Determine the (x, y) coordinate at the center of the cell enclosing the given text.  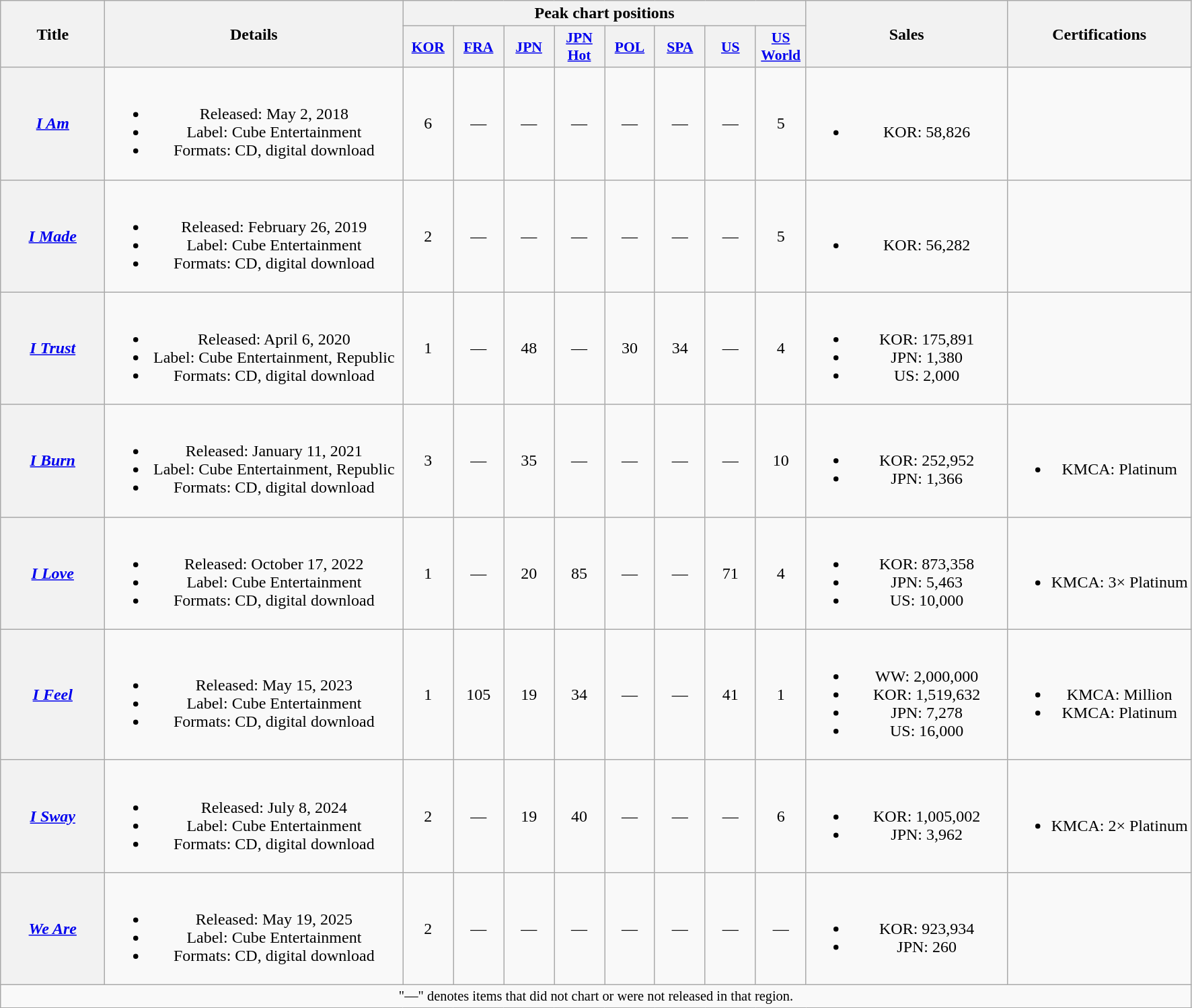
30 (630, 349)
Released: January 11, 2021Label: Cube Entertainment, RepublicFormats: CD, digital download (254, 460)
"—" denotes items that did not chart or were not released in that region. (596, 996)
KOR: 1,005,002JPN: 3,962 (907, 816)
Released: May 19, 2025Label: Cube EntertainmentFormats: CD, digital download (254, 929)
KOR (428, 47)
KMCA: Platinum (1099, 460)
20 (529, 573)
Sales (907, 34)
JPN Hot (580, 47)
I Feel (52, 694)
Title (52, 34)
KOR: 923,934JPN: 260 (907, 929)
JPN (529, 47)
I Made (52, 236)
I Love (52, 573)
40 (580, 816)
105 (479, 694)
We Are (52, 929)
FRA (479, 47)
WW: 2,000,000KOR: 1,519,632JPN: 7,278US: 16,000 (907, 694)
Released: April 6, 2020Label: Cube Entertainment, RepublicFormats: CD, digital download (254, 349)
41 (731, 694)
48 (529, 349)
SPA (679, 47)
Released: October 17, 2022Label: Cube EntertainmentFormats: CD, digital download (254, 573)
I Am (52, 124)
POL (630, 47)
KOR: 873,358JPN: 5,463US: 10,000 (907, 573)
Released: July 8, 2024Label: Cube EntertainmentFormats: CD, digital download (254, 816)
71 (731, 573)
35 (529, 460)
Certifications (1099, 34)
KMCA: 3× Platinum (1099, 573)
KOR: 58,826 (907, 124)
KMCA: MillionKMCA: Platinum (1099, 694)
85 (580, 573)
3 (428, 460)
Released: February 26, 2019Label: Cube EntertainmentFormats: CD, digital download (254, 236)
Details (254, 34)
KOR: 56,282 (907, 236)
KOR: 252,952JPN: 1,366 (907, 460)
KMCA: 2× Platinum (1099, 816)
Released: May 2, 2018Label: Cube EntertainmentFormats: CD, digital download (254, 124)
Released: May 15, 2023Label: Cube EntertainmentFormats: CD, digital download (254, 694)
US World (780, 47)
10 (780, 460)
KOR: 175,891JPN: 1,380US: 2,000 (907, 349)
Peak chart positions (604, 13)
US (731, 47)
I Burn (52, 460)
I Trust (52, 349)
I Sway (52, 816)
